Output the [X, Y] coordinate of the center of the cell containing the given text.  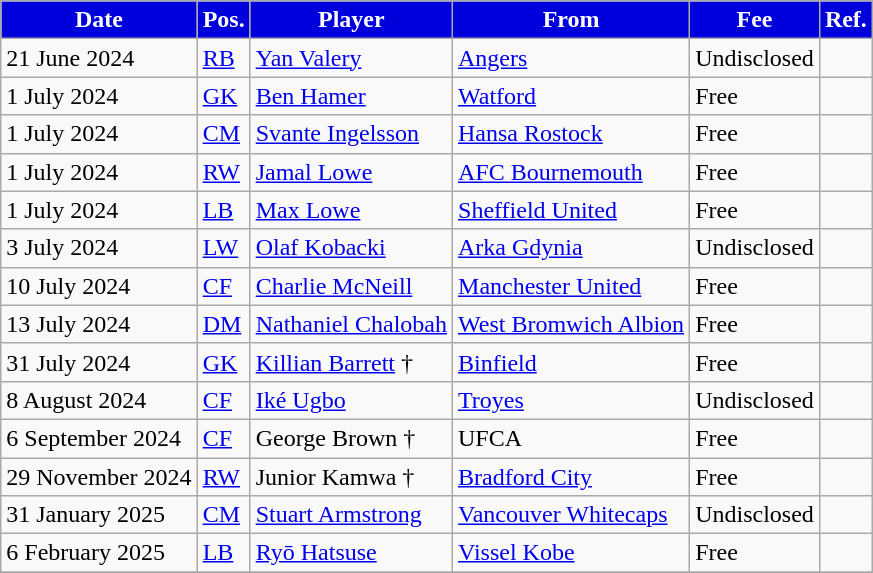
From [572, 20]
Manchester United [572, 286]
UFCA [572, 438]
Date [99, 20]
10 July 2024 [99, 286]
Charlie McNeill [351, 286]
Player [351, 20]
Killian Barrett † [351, 362]
Svante Ingelsson [351, 134]
21 June 2024 [99, 58]
Ben Hamer [351, 96]
8 August 2024 [99, 400]
West Bromwich Albion [572, 324]
13 July 2024 [99, 324]
Bradford City [572, 477]
Troyes [572, 400]
Binfield [572, 362]
Junior Kamwa † [351, 477]
Jamal Lowe [351, 172]
Sheffield United [572, 210]
6 September 2024 [99, 438]
Angers [572, 58]
29 November 2024 [99, 477]
LW [224, 248]
Vissel Kobe [572, 553]
DM [224, 324]
AFC Bournemouth [572, 172]
Ref. [846, 20]
Arka Gdynia [572, 248]
Ryō Hatsuse [351, 553]
Olaf Kobacki [351, 248]
George Brown † [351, 438]
Iké Ugbo [351, 400]
3 July 2024 [99, 248]
31 January 2025 [99, 515]
Pos. [224, 20]
6 February 2025 [99, 553]
Hansa Rostock [572, 134]
Vancouver Whitecaps [572, 515]
Stuart Armstrong [351, 515]
Yan Valery [351, 58]
Nathaniel Chalobah [351, 324]
31 July 2024 [99, 362]
Watford [572, 96]
RB [224, 58]
Max Lowe [351, 210]
Fee [755, 20]
